Identify which cell holds the provided text, then report its (X, Y) central coordinate. 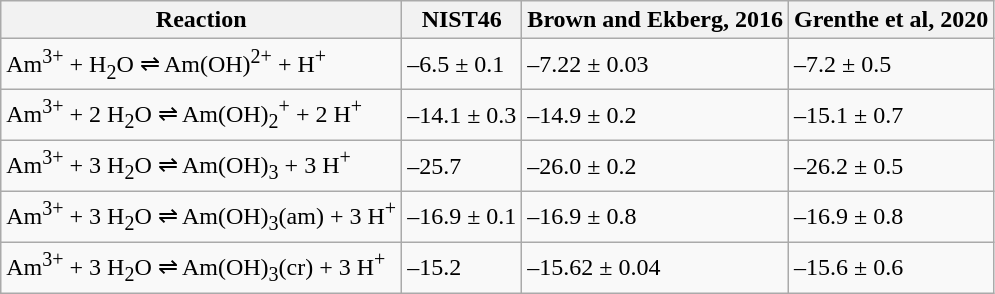
Am3+ + 3 H2O ⇌ Am(OH)3(cr) + 3 H+ (202, 268)
NIST46 (462, 20)
Reaction (202, 20)
–26.0 ± 0.2 (656, 166)
Grenthe et al, 2020 (892, 20)
–7.22 ± 0.03 (656, 64)
–26.2 ± 0.5 (892, 166)
–15.1 ± 0.7 (892, 116)
–14.1 ± 0.3 (462, 116)
–25.7 (462, 166)
–15.6 ± 0.6 (892, 268)
–7.2 ± 0.5 (892, 64)
Am3+ + 3 H2O ⇌ Am(OH)3 + 3 H+ (202, 166)
Am3+ + 2 H2O ⇌ Am(OH)2+ + 2 H+ (202, 116)
Am3+ + H2O ⇌ Am(OH)2+ + H+ (202, 64)
–15.62 ± 0.04 (656, 268)
Am3+ + 3 H2O ⇌ Am(OH)3(am) + 3 H+ (202, 216)
–15.2 (462, 268)
–6.5 ± 0.1 (462, 64)
–16.9 ± 0.1 (462, 216)
–14.9 ± 0.2 (656, 116)
Brown and Ekberg, 2016 (656, 20)
